Find where the given text appears and provide that cell's center as (X, Y) coordinate. 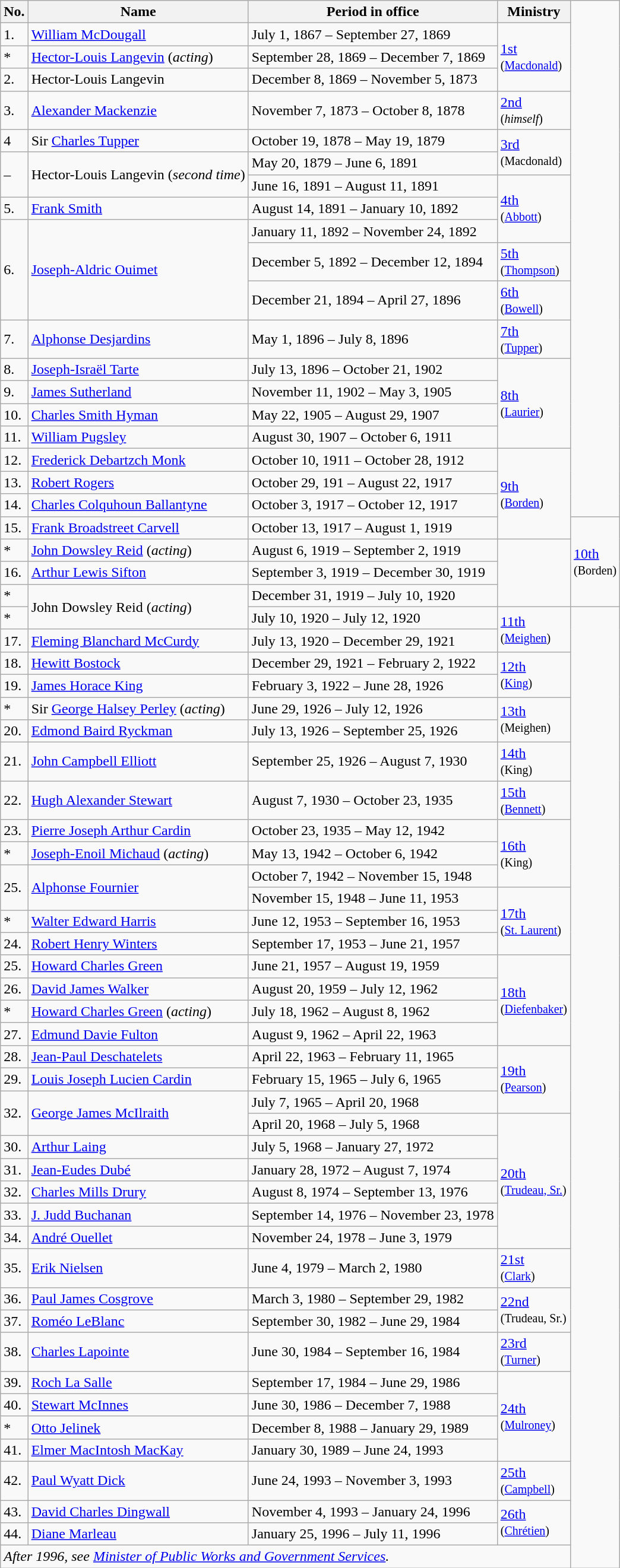
Roméo LeBlanc (138, 1321)
9. (14, 392)
September 3, 1919 – December 30, 1919 (373, 573)
July 13, 1926 – September 25, 1926 (373, 731)
19. (14, 685)
June 21, 1957 – August 19, 1959 (373, 966)
16. (14, 573)
July 13, 1920 – December 29, 1921 (373, 640)
40. (14, 1405)
July 13, 1896 – October 21, 1902 (373, 370)
September 14, 1976 – November 23, 1978 (373, 1215)
27. (14, 1034)
August 14, 1891 – January 10, 1892 (373, 208)
June 4, 1979 – March 2, 1980 (373, 1268)
Hugh Alexander Stewart (138, 800)
July 18, 1962 – August 8, 1962 (373, 1011)
22. (14, 800)
March 3, 1980 – September 29, 1982 (373, 1299)
January 11, 1892 – November 24, 1892 (373, 231)
November 11, 1902 – May 3, 1905 (373, 392)
December 8, 1869 – November 5, 1873 (373, 80)
33. (14, 1215)
11th(Meighen) (533, 629)
Charles Smith Hyman (138, 415)
5. (14, 208)
Louis Joseph Lucien Cardin (138, 1079)
August 9, 1962 – April 22, 1963 (373, 1034)
June 30, 1986 – December 7, 1988 (373, 1405)
Joseph-Aldric Ouimet (138, 269)
Hector-Louis Langevin (138, 80)
André Ouellet (138, 1237)
December 21, 1894 – April 27, 1896 (373, 300)
14. (14, 505)
James Horace King (138, 685)
December 8, 1988 – January 29, 1989 (373, 1427)
23rd(Turner) (533, 1352)
David Charles Dingwall (138, 1512)
36. (14, 1299)
16th(King) (533, 853)
September 25, 1926 – August 7, 1930 (373, 762)
September 28, 1869 – December 7, 1869 (373, 57)
5th(Thompson) (533, 261)
43. (14, 1512)
June 24, 1993 – November 3, 1993 (373, 1480)
30. (14, 1147)
Elmer MacIntosh MacKay (138, 1450)
17th(St. Laurent) (533, 921)
26th(Chrétien) (533, 1523)
35. (14, 1268)
Hewitt Bostock (138, 663)
Charles Lapointe (138, 1352)
May 1, 1896 – July 8, 1896 (373, 338)
May 13, 1942 – October 6, 1942 (373, 853)
August 8, 1974 – September 13, 1976 (373, 1192)
June 30, 1984 – September 16, 1984 (373, 1352)
April 20, 1968 – July 5, 1968 (373, 1125)
14th(King) (533, 762)
May 20, 1879 – June 6, 1891 (373, 163)
August 6, 1919 – September 2, 1919 (373, 550)
8. (14, 370)
Edmund Davie Fulton (138, 1034)
7th(Tupper) (533, 338)
Sir Charles Tupper (138, 141)
37. (14, 1321)
January 25, 1996 – July 11, 1996 (373, 1534)
21st(Clark) (533, 1268)
Frank Smith (138, 208)
September 17, 1953 – June 21, 1957 (373, 944)
Stewart McInnes (138, 1405)
Frederick Debartzch Monk (138, 460)
18. (14, 663)
Walter Edward Harris (138, 921)
1st(Macdonald) (533, 57)
10. (14, 415)
October 3, 1917 – October 12, 1917 (373, 505)
12th(King) (533, 674)
Joseph-Israël Tarte (138, 370)
April 22, 1963 – February 11, 1965 (373, 1056)
41. (14, 1450)
12. (14, 460)
25th(Campbell) (533, 1480)
May 22, 1905 – August 29, 1907 (373, 415)
June 29, 1926 – July 12, 1926 (373, 708)
July 5, 1968 – January 27, 1972 (373, 1147)
Alexander Mackenzie (138, 110)
23. (14, 831)
Alphonse Desjardins (138, 338)
4 (14, 141)
Name (138, 12)
Howard Charles Green (138, 966)
13. (14, 483)
George James McIlraith (138, 1113)
Hector-Louis Langevin (second time) (138, 174)
39. (14, 1382)
2nd(himself) (533, 110)
Roch La Salle (138, 1382)
– (14, 174)
17. (14, 640)
7. (14, 338)
July 10, 1920 – July 12, 1920 (373, 618)
Charles Mills Drury (138, 1192)
February 3, 1922 – June 28, 1926 (373, 685)
July 1, 1867 – September 27, 1869 (373, 34)
24. (14, 944)
July 7, 1965 – April 20, 1968 (373, 1102)
David James Walker (138, 989)
Edmond Baird Ryckman (138, 731)
William Pugsley (138, 437)
3. (14, 110)
Arthur Laing (138, 1147)
August 30, 1907 – October 6, 1911 (373, 437)
6th(Bowell) (533, 300)
November 24, 1978 – June 3, 1979 (373, 1237)
Paul Wyatt Dick (138, 1480)
44. (14, 1534)
June 12, 1953 – September 16, 1953 (373, 921)
20th(Trudeau, Sr.) (533, 1181)
October 7, 1942 – November 15, 1948 (373, 876)
Alphonse Fournier (138, 887)
J. Judd Buchanan (138, 1215)
Jean-Eudes Dubé (138, 1170)
October 13, 1917 – August 1, 1919 (373, 528)
Period in office (373, 12)
18th(Diefenbaker) (533, 1000)
20. (14, 731)
38. (14, 1352)
21. (14, 762)
December 29, 1921 – February 2, 1922 (373, 663)
2. (14, 80)
31. (14, 1170)
Sir George Halsey Perley (acting) (138, 708)
34. (14, 1237)
September 17, 1984 – June 29, 1986 (373, 1382)
Joseph-Enoil Michaud (acting) (138, 853)
19th(Pearson) (533, 1079)
October 23, 1935 – May 12, 1942 (373, 831)
Jean-Paul Deschatelets (138, 1056)
January 30, 1989 – June 24, 1993 (373, 1450)
November 15, 1948 – June 11, 1953 (373, 899)
August 7, 1930 – October 23, 1935 (373, 800)
Otto Jelinek (138, 1427)
December 5, 1892 – December 12, 1894 (373, 261)
Frank Broadstreet Carvell (138, 528)
After 1996, see Minister of Public Works and Government Services. (286, 1557)
6. (14, 269)
11. (14, 437)
10th(Borden) (595, 561)
4th(Abbott) (533, 208)
9th(Borden) (533, 494)
Erik Nielsen (138, 1268)
February 15, 1965 – July 6, 1965 (373, 1079)
William McDougall (138, 34)
Robert Henry Winters (138, 944)
Fleming Blanchard McCurdy (138, 640)
28. (14, 1056)
Howard Charles Green (acting) (138, 1011)
13th(Meighen) (533, 719)
October 19, 1878 – May 19, 1879 (373, 141)
22nd(Trudeau, Sr.) (533, 1310)
15th(Bennett) (533, 800)
Paul James Cosgrove (138, 1299)
Ministry (533, 12)
John Campbell Elliott (138, 762)
November 7, 1873 – October 8, 1878 (373, 110)
24th(Mulroney) (533, 1416)
3rd(Macdonald) (533, 152)
December 31, 1919 – July 10, 1920 (373, 595)
1. (14, 34)
Charles Colquhoun Ballantyne (138, 505)
No. (14, 12)
January 28, 1972 – August 7, 1974 (373, 1170)
James Sutherland (138, 392)
August 20, 1959 – July 12, 1962 (373, 989)
October 10, 1911 – October 28, 1912 (373, 460)
26. (14, 989)
Robert Rogers (138, 483)
Pierre Joseph Arthur Cardin (138, 831)
November 4, 1993 – January 24, 1996 (373, 1512)
September 30, 1982 – June 29, 1984 (373, 1321)
October 29, 191 – August 22, 1917 (373, 483)
8th(Laurier) (533, 404)
June 16, 1891 – August 11, 1891 (373, 186)
29. (14, 1079)
Diane Marleau (138, 1534)
Hector-Louis Langevin (acting) (138, 57)
Arthur Lewis Sifton (138, 573)
42. (14, 1480)
15. (14, 528)
